Scan for the cell matching the given text and deliver its [X, Y] coordinate at center. 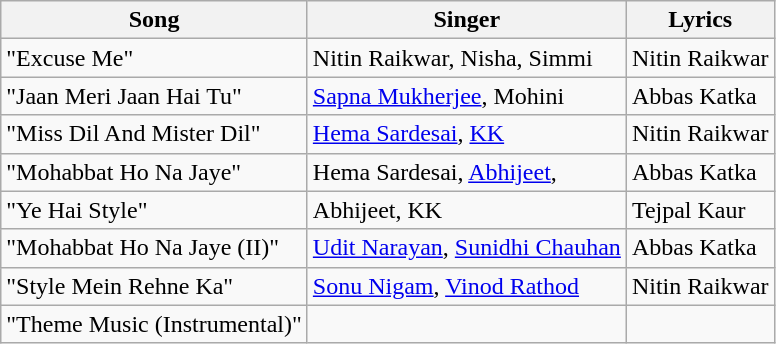
"Style Mein Rehne Ka" [154, 286]
Hema Sardesai, Abhijeet, [466, 172]
"Excuse Me" [154, 58]
"Mohabbat Ho Na Jaye" [154, 172]
"Jaan Meri Jaan Hai Tu" [154, 96]
"Miss Dil And Mister Dil" [154, 134]
"Ye Hai Style" [154, 210]
Sapna Mukherjee, Mohini [466, 96]
Hema Sardesai, KK [466, 134]
Abhijeet, KK [466, 210]
Udit Narayan, Sunidhi Chauhan [466, 248]
Tejpal Kaur [700, 210]
Singer [466, 20]
Lyrics [700, 20]
Sonu Nigam, Vinod Rathod [466, 286]
Song [154, 20]
"Theme Music (Instrumental)" [154, 324]
"Mohabbat Ho Na Jaye (II)" [154, 248]
Nitin Raikwar, Nisha, Simmi [466, 58]
